Output the [X, Y] coordinate of the center of the cell containing the given text.  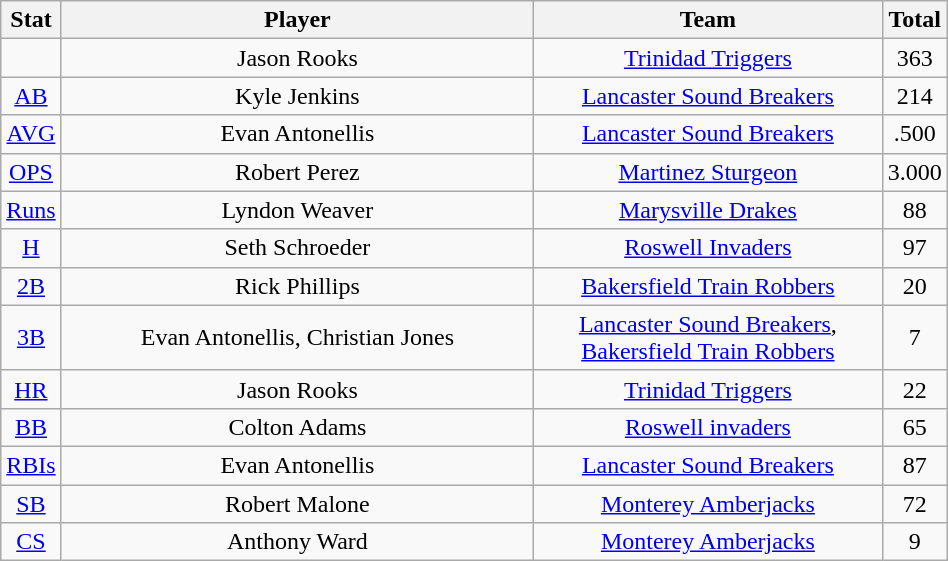
Stat [31, 20]
Roswell invaders [708, 427]
HR [31, 389]
AB [31, 96]
97 [914, 248]
3.000 [914, 172]
Lancaster Sound Breakers, Bakersfield Train Robbers [708, 338]
Robert Malone [297, 503]
Roswell Invaders [708, 248]
Lyndon Weaver [297, 210]
88 [914, 210]
BB [31, 427]
Anthony Ward [297, 542]
Bakersfield Train Robbers [708, 286]
72 [914, 503]
Team [708, 20]
.500 [914, 134]
CS [31, 542]
Total [914, 20]
7 [914, 338]
214 [914, 96]
H [31, 248]
Kyle Jenkins [297, 96]
SB [31, 503]
Player [297, 20]
20 [914, 286]
Robert Perez [297, 172]
Rick Phillips [297, 286]
Martinez Sturgeon [708, 172]
Evan Antonellis, Christian Jones [297, 338]
RBIs [31, 465]
2B [31, 286]
65 [914, 427]
Colton Adams [297, 427]
Runs [31, 210]
Seth Schroeder [297, 248]
Marysville Drakes [708, 210]
22 [914, 389]
OPS [31, 172]
3B [31, 338]
363 [914, 58]
87 [914, 465]
AVG [31, 134]
9 [914, 542]
